From the cell containing the given text, extract its center point as [X, Y] coordinate. 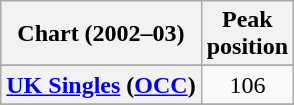
Chart (2002–03) [101, 34]
Peakposition [247, 34]
106 [247, 85]
UK Singles (OCC) [101, 85]
